From the cell containing the given text, extract its center point as (x, y) coordinate. 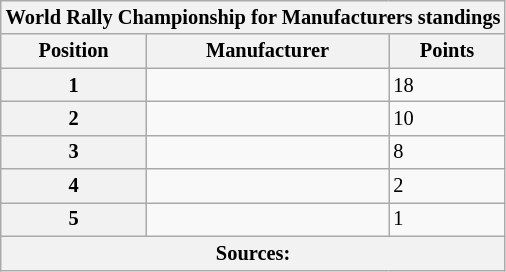
Manufacturer (267, 51)
3 (74, 152)
8 (448, 152)
World Rally Championship for Manufacturers standings (254, 17)
18 (448, 85)
4 (74, 186)
Points (448, 51)
Sources: (254, 253)
5 (74, 219)
10 (448, 118)
Position (74, 51)
